Output the [x, y] coordinate of the center of the cell containing the given text.  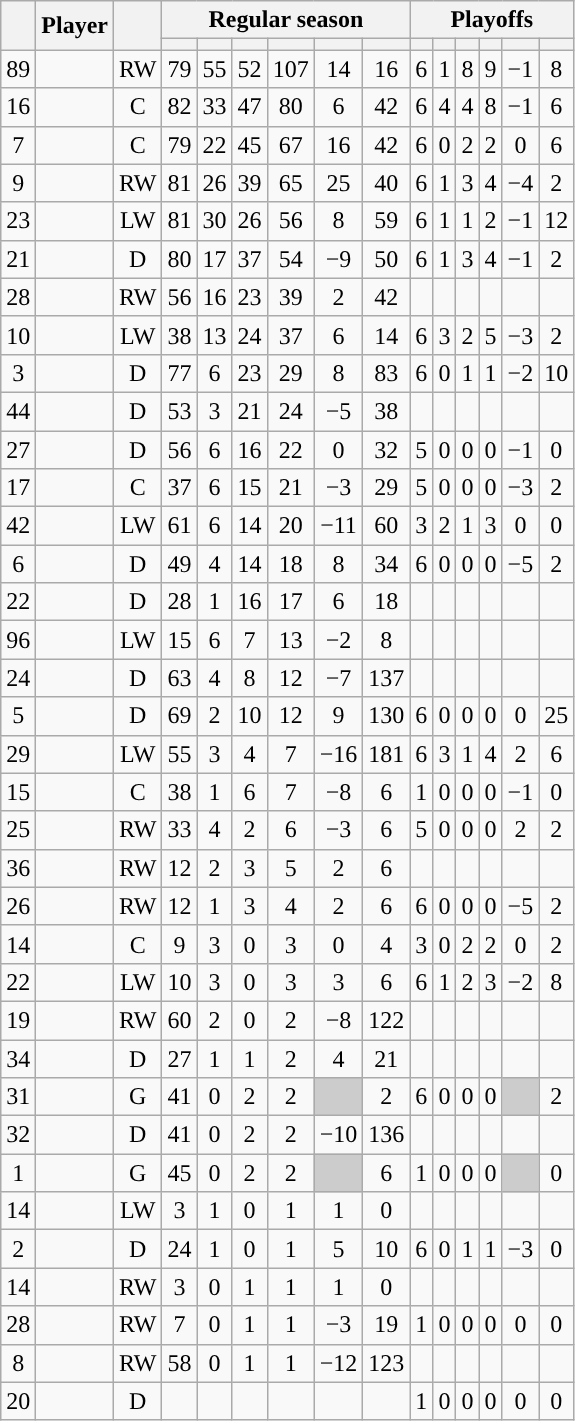
Playoffs [492, 20]
Regular season [286, 20]
96 [18, 640]
122 [386, 1020]
49 [180, 564]
−10 [338, 1135]
Player [75, 26]
59 [386, 221]
136 [386, 1135]
65 [290, 183]
31 [18, 1097]
181 [386, 754]
−11 [338, 526]
40 [386, 183]
58 [180, 1363]
67 [290, 145]
47 [250, 107]
69 [180, 716]
123 [386, 1363]
−12 [338, 1363]
53 [180, 411]
−7 [338, 678]
130 [386, 716]
89 [18, 69]
−9 [338, 259]
−4 [520, 183]
50 [386, 259]
36 [18, 868]
−16 [338, 754]
82 [180, 107]
107 [290, 69]
52 [250, 69]
61 [180, 526]
83 [386, 373]
44 [18, 411]
77 [180, 373]
30 [214, 221]
54 [290, 259]
63 [180, 678]
137 [386, 678]
